Find where the given text appears and provide that cell's center as [x, y] coordinate. 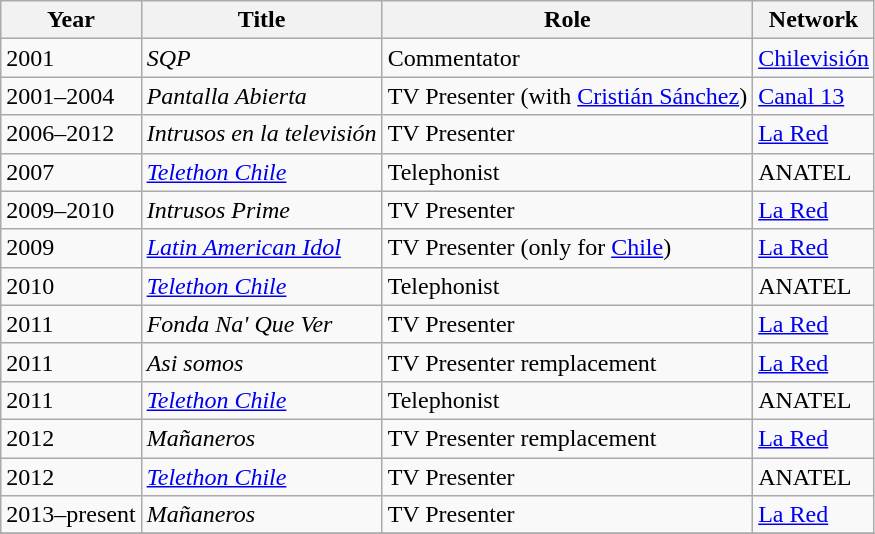
Pantalla Abierta [262, 96]
2001–2004 [71, 96]
2013–present [71, 515]
2009 [71, 248]
Chilevisión [814, 58]
SQP [262, 58]
TV Presenter (only for Chile) [568, 248]
2010 [71, 286]
Role [568, 20]
Intrusos Prime [262, 210]
Fonda Na' Que Ver [262, 324]
Intrusos en la televisión [262, 134]
Year [71, 20]
TV Presenter (with Cristián Sánchez) [568, 96]
Canal 13 [814, 96]
Network [814, 20]
Commentator [568, 58]
2007 [71, 172]
Latin American Idol [262, 248]
2006–2012 [71, 134]
2009–2010 [71, 210]
Title [262, 20]
Asi somos [262, 362]
2001 [71, 58]
